Extract the (X, Y) coordinate from the center of the cell holding the provided text.  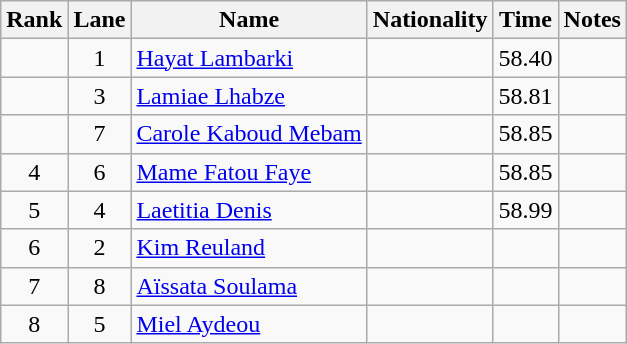
Lane (100, 20)
58.40 (526, 58)
Time (526, 20)
Mame Fatou Faye (249, 172)
Lamiae Lhabze (249, 96)
Notes (592, 20)
Rank (34, 20)
3 (100, 96)
1 (100, 58)
2 (100, 248)
Name (249, 20)
Aïssata Soulama (249, 286)
58.81 (526, 96)
Hayat Lambarki (249, 58)
58.99 (526, 210)
Nationality (430, 20)
Laetitia Denis (249, 210)
Miel Aydeou (249, 324)
Carole Kaboud Mebam (249, 134)
Kim Reuland (249, 248)
